Search for the cell housing the specified text and yield its [X, Y] center coordinate. 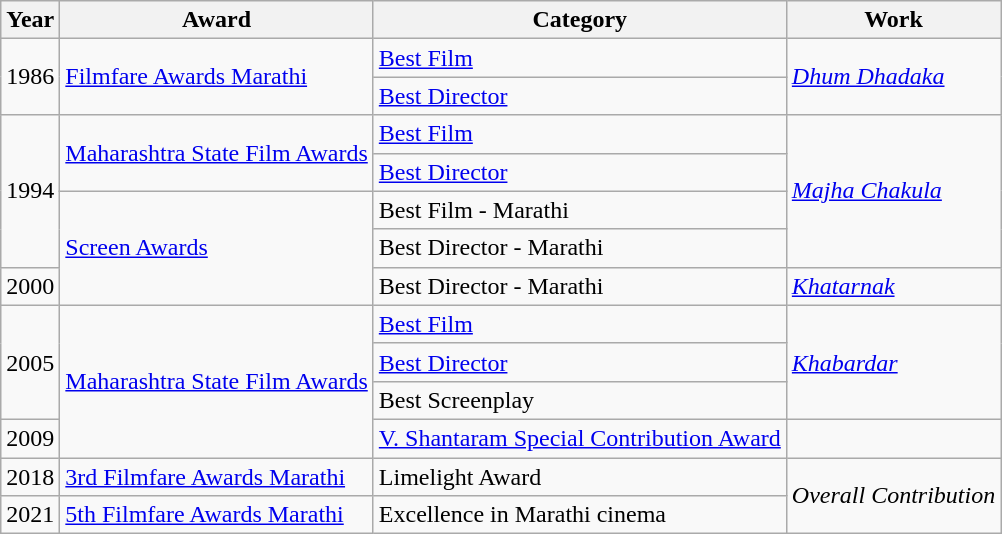
2018 [30, 477]
Limelight Award [580, 477]
Award [216, 20]
Screen Awards [216, 248]
Best Screenplay [580, 400]
Excellence in Marathi cinema [580, 515]
5th Filmfare Awards Marathi [216, 515]
2009 [30, 438]
1994 [30, 191]
Category [580, 20]
Work [893, 20]
1986 [30, 77]
Overall Contribution [893, 496]
2021 [30, 515]
Majha Chakula [893, 191]
V. Shantaram Special Contribution Award [580, 438]
Filmfare Awards Marathi [216, 77]
3rd Filmfare Awards Marathi [216, 477]
Year [30, 20]
2005 [30, 362]
Dhum Dhadaka [893, 77]
Khabardar [893, 362]
Khatarnak [893, 286]
Best Film - Marathi [580, 210]
2000 [30, 286]
